Search for the cell housing the specified text and yield its (x, y) center coordinate. 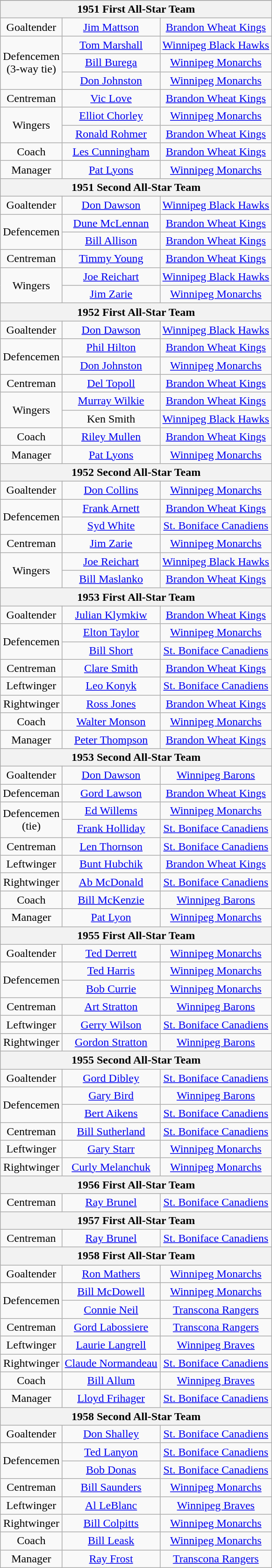
Vic Love (111, 98)
Ronald Rohmer (111, 134)
Art Stratton (111, 1006)
Tom Marshall (111, 45)
Bill Allison (111, 241)
1958 First All-Star Team (136, 1256)
1952 First All-Star Team (136, 312)
Bill Allum (111, 1381)
Bill Sutherland (111, 1131)
1951 First All-Star Team (136, 9)
1958 Second All-Star Team (136, 1416)
Gord Lawson (111, 793)
Curly Melanchuk (111, 1167)
Bill Burega (111, 63)
1951 Second All-Star Team (136, 187)
Les Cunningham (111, 152)
Bert Aikens (111, 1114)
Bob Currie (111, 989)
1955 Second All-Star Team (136, 1060)
1952 Second All-Star Team (136, 472)
Bill McDowell (111, 1291)
Laurie Langrell (111, 1345)
Julian Klymkiw (111, 615)
Bill Saunders (111, 1488)
Lloyd Frihager (111, 1399)
Bill Maslanko (111, 579)
Bill Short (111, 650)
Riley Mullen (111, 437)
Murray Wilkie (111, 401)
Bob Donas (111, 1470)
Jim Mattson (111, 27)
Connie Neil (111, 1309)
Bill Leask (111, 1541)
Ted Harris (111, 971)
Defenceman (31, 793)
Bill Colpitts (111, 1523)
Gary Starr (111, 1149)
Frank Holliday (111, 829)
Ken Smith (111, 419)
Phil Hilton (111, 348)
Gary Bird (111, 1096)
Defencemen(3-way tie) (31, 63)
1957 First All-Star Team (136, 1220)
Ab McDonald (111, 882)
Gordon Stratton (111, 1042)
1953 First All-Star Team (136, 597)
Frank Arnett (111, 508)
Clare Smith (111, 668)
Ross Jones (111, 704)
Len Thornson (111, 846)
Claude Normandeau (111, 1363)
Walter Monson (111, 722)
Timmy Young (111, 259)
Al LeBlanc (111, 1505)
Pat Lyon (111, 918)
1953 Second All-Star Team (136, 757)
Gord Labossiere (111, 1327)
Bill McKenzie (111, 900)
Del Topoll (111, 383)
1956 First All-Star Team (136, 1185)
Elton Taylor (111, 633)
Ted Derrett (111, 953)
Ted Lanyon (111, 1452)
Bunt Hubchik (111, 864)
Ron Mathers (111, 1274)
Syd White (111, 526)
1955 First All-Star Team (136, 935)
Dune McLennan (111, 223)
Don Shalley (111, 1434)
Ed Willems (111, 811)
Leo Konyk (111, 686)
Ray Frost (111, 1559)
Don Collins (111, 490)
Peter Thompson (111, 739)
Elliot Chorley (111, 116)
Defencemen (tie) (31, 820)
Gerry Wilson (111, 1024)
Gord Dibley (111, 1078)
